Extract the (X, Y) coordinate from the center of the cell holding the provided text.  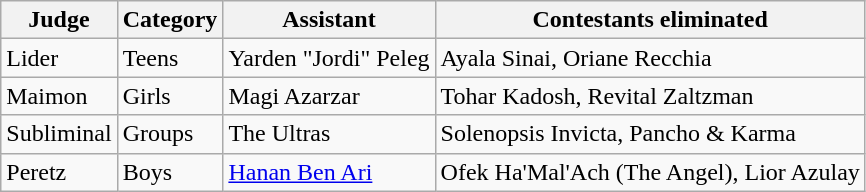
Solenopsis Invicta, Pancho & Karma (650, 134)
The Ultras (329, 134)
Teens (170, 58)
Subliminal (59, 134)
Lider (59, 58)
Peretz (59, 172)
Hanan Ben Ari (329, 172)
Groups (170, 134)
Ofek Ha'Mal'Ach (The Angel), Lior Azulay (650, 172)
Ayala Sinai, Oriane Recchia (650, 58)
Boys (170, 172)
Contestants eliminated (650, 20)
Judge (59, 20)
Maimon (59, 96)
Yarden "Jordi" Peleg (329, 58)
Category (170, 20)
Assistant (329, 20)
Magi Azarzar (329, 96)
Tohar Kadosh, Revital Zaltzman (650, 96)
Girls (170, 96)
